Return [X, Y] of the center of cell containing provided text 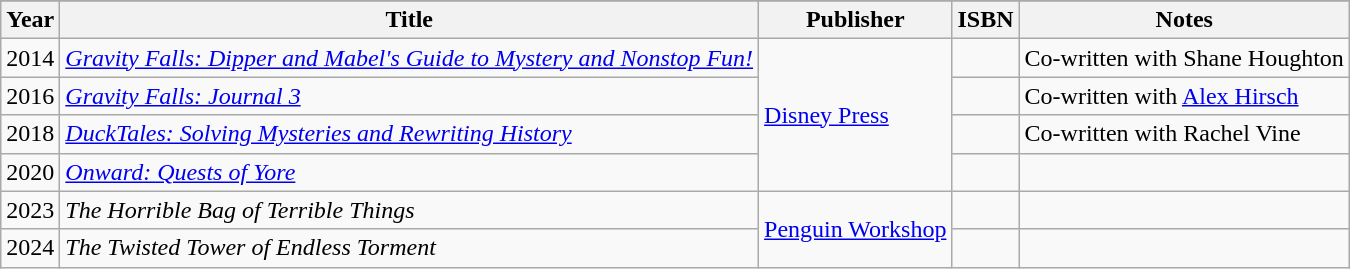
2023 [30, 210]
The Horrible Bag of Terrible Things [410, 210]
Year [30, 20]
Notes [1184, 20]
Co-written with Alex Hirsch [1184, 96]
2018 [30, 134]
Co-written with Shane Houghton [1184, 58]
DuckTales: Solving Mysteries and Rewriting History [410, 134]
Publisher [856, 20]
2024 [30, 248]
2016 [30, 96]
2014 [30, 58]
Co-written with Rachel Vine [1184, 134]
Gravity Falls: Dipper and Mabel's Guide to Mystery and Nonstop Fun! [410, 58]
Title [410, 20]
The Twisted Tower of Endless Torment [410, 248]
Onward: Quests of Yore [410, 172]
Penguin Workshop [856, 229]
ISBN [986, 20]
Disney Press [856, 115]
Gravity Falls: Journal 3 [410, 96]
2020 [30, 172]
